Extract the (x, y) coordinate from the center of the cell holding the provided text.  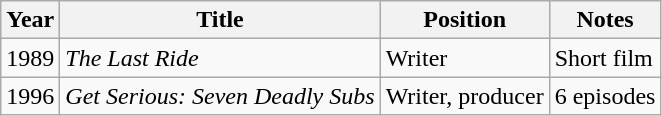
6 episodes (605, 96)
The Last Ride (220, 58)
Year (30, 20)
1989 (30, 58)
Get Serious: Seven Deadly Subs (220, 96)
1996 (30, 96)
Writer, producer (464, 96)
Title (220, 20)
Notes (605, 20)
Writer (464, 58)
Position (464, 20)
Short film (605, 58)
